Extract the [X, Y] coordinate from the center of the cell holding the provided text.  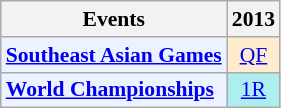
1R [254, 90]
Southeast Asian Games [114, 55]
QF [254, 55]
World Championships [114, 90]
Events [114, 19]
2013 [254, 19]
